Locate the cell with the specified text and output its [x, y] center coordinate. 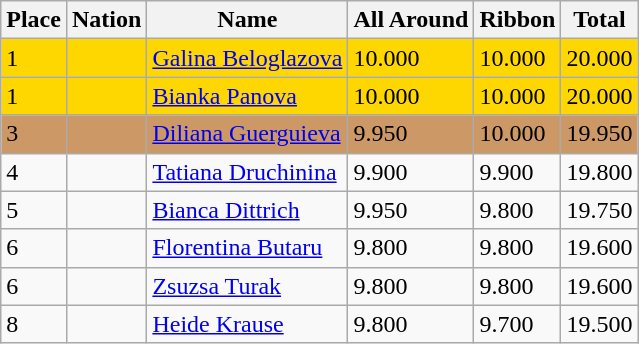
19.800 [600, 172]
Galina Beloglazova [248, 58]
5 [34, 210]
Ribbon [518, 20]
8 [34, 324]
19.750 [600, 210]
Nation [106, 20]
Heide Krause [248, 324]
Zsuzsa Turak [248, 286]
Diliana Guerguieva [248, 134]
19.950 [600, 134]
Bianka Panova [248, 96]
Florentina Butaru [248, 248]
Place [34, 20]
Total [600, 20]
4 [34, 172]
3 [34, 134]
9.700 [518, 324]
Bianca Dittrich [248, 210]
Tatiana Druchinina [248, 172]
19.500 [600, 324]
Name [248, 20]
All Around [411, 20]
